From the cell containing the given text, extract its center point as (x, y) coordinate. 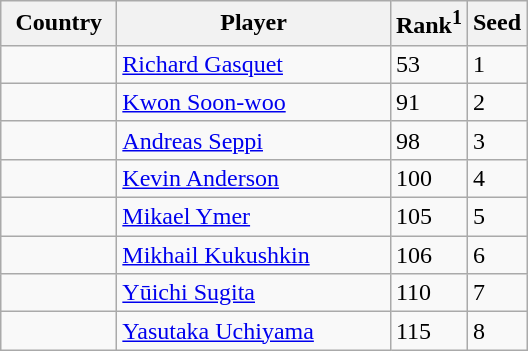
105 (428, 217)
106 (428, 255)
3 (496, 140)
Yasutaka Uchiyama (254, 331)
Seed (496, 24)
Yūichi Sugita (254, 293)
8 (496, 331)
5 (496, 217)
53 (428, 64)
Mikhail Kukushkin (254, 255)
115 (428, 331)
Rank1 (428, 24)
7 (496, 293)
Player (254, 24)
110 (428, 293)
6 (496, 255)
Kwon Soon-woo (254, 102)
91 (428, 102)
Kevin Anderson (254, 178)
1 (496, 64)
Richard Gasquet (254, 64)
2 (496, 102)
Mikael Ymer (254, 217)
Country (59, 24)
4 (496, 178)
100 (428, 178)
Andreas Seppi (254, 140)
98 (428, 140)
